Locate the cell with the specified text and output its [X, Y] center coordinate. 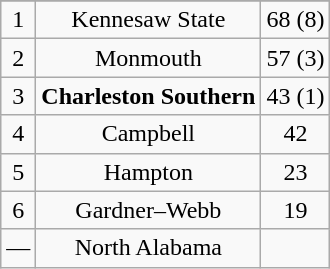
Campbell [148, 134]
North Alabama [148, 248]
Hampton [148, 172]
3 [18, 96]
— [18, 248]
Gardner–Webb [148, 210]
2 [18, 58]
4 [18, 134]
5 [18, 172]
57 (3) [296, 58]
Monmouth [148, 58]
43 (1) [296, 96]
23 [296, 172]
Kennesaw State [148, 20]
6 [18, 210]
68 (8) [296, 20]
1 [18, 20]
42 [296, 134]
19 [296, 210]
Charleston Southern [148, 96]
